Identify which cell holds the provided text, then report its [x, y] central coordinate. 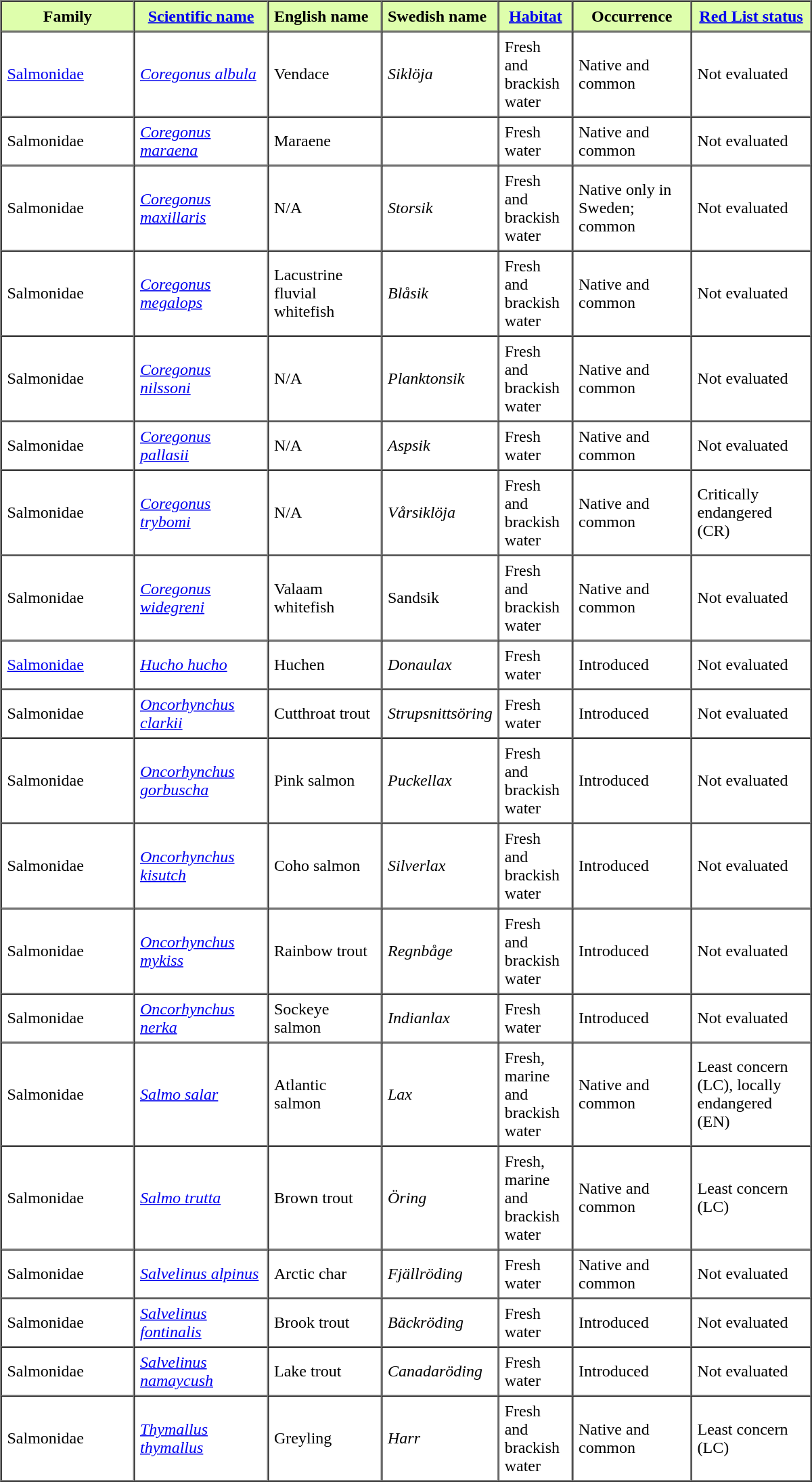
Salmo trutta [201, 1198]
Puckellax [440, 780]
Scientific name [201, 16]
Salvelinus alpinus [201, 1274]
Oncorhynchus clarkii [201, 713]
English name [325, 16]
Swedish name [440, 16]
Aspsik [440, 445]
Brook trout [325, 1322]
Pink salmon [325, 780]
Lax [440, 1094]
Coregonus megalops [201, 293]
Native only in Sweden; common [632, 208]
Salvelinus namaycush [201, 1371]
Coregonus albula [201, 74]
Coregonus widegreni [201, 598]
Atlantic salmon [325, 1094]
Valaam whitefish [325, 598]
Coregonus trybomi [201, 512]
Brown trout [325, 1198]
Oncorhynchus kisutch [201, 866]
Family [68, 16]
Blåsik [440, 293]
Habitat [536, 16]
Salmo salar [201, 1094]
Canadaröding [440, 1371]
Vendace [325, 74]
Regnbåge [440, 951]
Siklöja [440, 74]
Lake trout [325, 1371]
Planktonsik [440, 378]
Lacustrine fluvial whitefish [325, 293]
Coregonus maraena [201, 141]
Coregonus maxillaris [201, 208]
Fjällröding [440, 1274]
Öring [440, 1198]
Sandsik [440, 598]
Vårsiklöja [440, 512]
Rainbow trout [325, 951]
Harr [440, 1438]
Salvelinus fontinalis [201, 1322]
Sockeye salmon [325, 1018]
Indianlax [440, 1018]
Arctic char [325, 1274]
Least concern (LC), locally endangered (EN) [751, 1094]
Coregonus pallasii [201, 445]
Silverlax [440, 866]
Cutthroat trout [325, 713]
Greyling [325, 1438]
Critically endangered (CR) [751, 512]
Bäckröding [440, 1322]
Oncorhynchus gorbuscha [201, 780]
Coho salmon [325, 866]
Oncorhynchus nerka [201, 1018]
Coregonus nilssoni [201, 378]
Occurrence [632, 16]
Red List status [751, 16]
Huchen [325, 665]
Maraene [325, 141]
Storsik [440, 208]
Donaulax [440, 665]
Oncorhynchus mykiss [201, 951]
Hucho hucho [201, 665]
Strupsnittsöring [440, 713]
Thymallus thymallus [201, 1438]
